From the cell containing the given text, extract its center point as [x, y] coordinate. 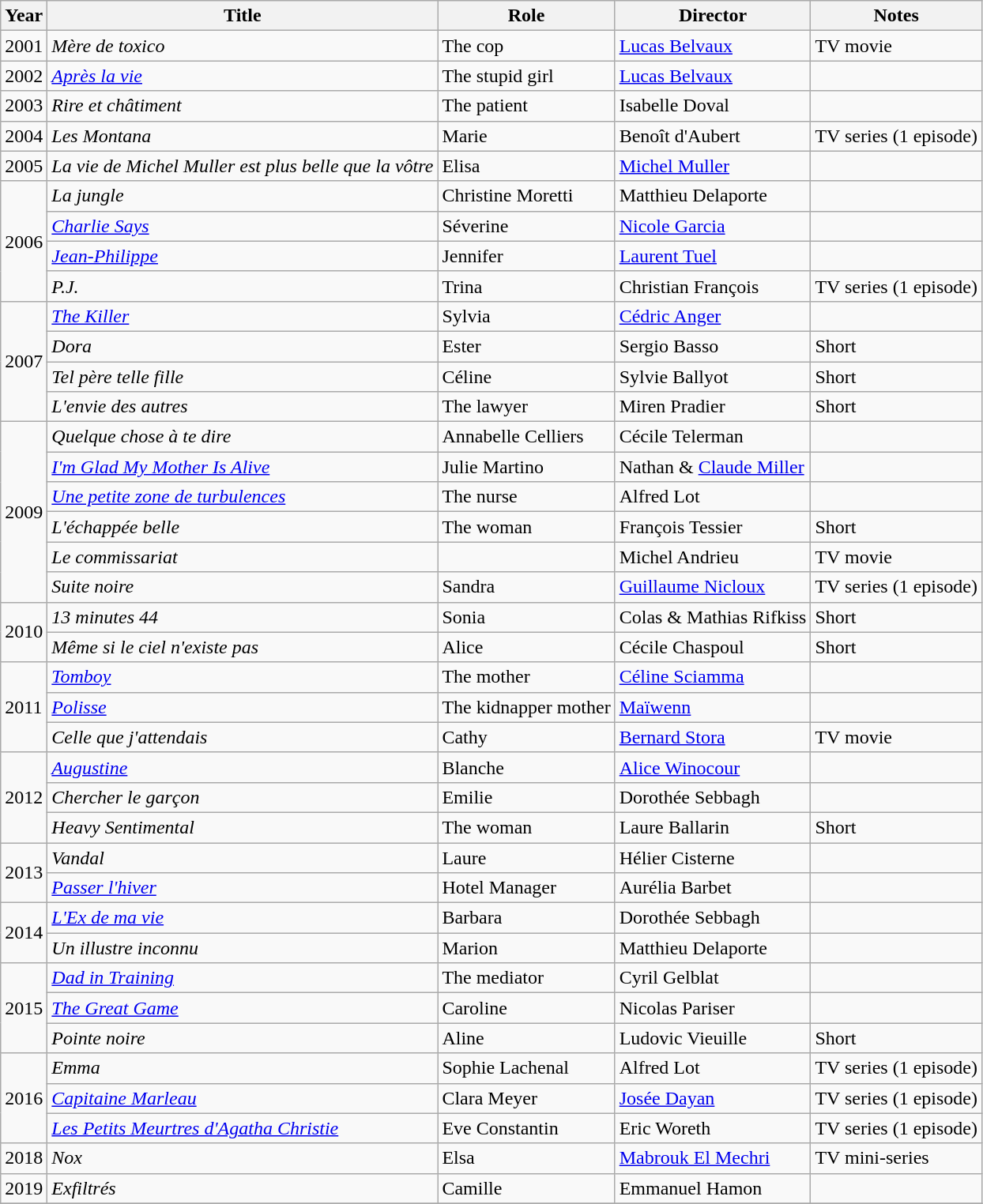
Michel Muller [713, 166]
Nicolas Pariser [713, 1008]
2019 [24, 1188]
Title [243, 16]
The stupid girl [526, 76]
Nicole Garcia [713, 226]
2005 [24, 166]
13 minutes 44 [243, 617]
Christian François [713, 286]
Christine Moretti [526, 196]
Jean-Philippe [243, 256]
Annabelle Celliers [526, 437]
2016 [24, 1098]
Polisse [243, 707]
Augustine [243, 767]
Notes [896, 16]
Eve Constantin [526, 1128]
2014 [24, 933]
Tel père telle fille [243, 377]
Cyril Gelblat [713, 978]
Marie [526, 136]
Blanche [526, 767]
Cathy [526, 737]
Ludovic Vieuille [713, 1038]
2003 [24, 106]
The Great Game [243, 1008]
Aline [526, 1038]
Caroline [526, 1008]
Laurent Tuel [713, 256]
Alice Winocour [713, 767]
Sandra [526, 587]
Marion [526, 948]
Après la vie [243, 76]
Les Montana [243, 136]
Josée Dayan [713, 1098]
The mother [526, 677]
Role [526, 16]
Sylvie Ballyot [713, 377]
The lawyer [526, 407]
TV mini-series [896, 1158]
Un illustre inconnu [243, 948]
La jungle [243, 196]
2011 [24, 707]
Cédric Anger [713, 316]
The Killer [243, 316]
Hotel Manager [526, 888]
Camille [526, 1188]
Sergio Basso [713, 346]
L'Ex de ma vie [243, 918]
Céline Sciamma [713, 677]
L'échappée belle [243, 527]
Ester [526, 346]
2007 [24, 361]
Nathan & Claude Miller [713, 467]
Celle que j'attendais [243, 737]
Même si le ciel n'existe pas [243, 647]
Le commissariat [243, 557]
Rire et châtiment [243, 106]
Séverine [526, 226]
The nurse [526, 497]
Vandal [243, 857]
Emilie [526, 797]
2002 [24, 76]
François Tessier [713, 527]
Cécile Telerman [713, 437]
Chercher le garçon [243, 797]
Exfiltrés [243, 1188]
Hélier Cisterne [713, 857]
Suite noire [243, 587]
Jennifer [526, 256]
Mabrouk El Mechri [713, 1158]
The kidnapper mother [526, 707]
Trina [526, 286]
P.J. [243, 286]
Sonia [526, 617]
Une petite zone de turbulences [243, 497]
Charlie Says [243, 226]
Quelque chose à te dire [243, 437]
2009 [24, 512]
The patient [526, 106]
Elsa [526, 1158]
2018 [24, 1158]
Dad in Training [243, 978]
Barbara [526, 918]
Sylvia [526, 316]
2015 [24, 1008]
La vie de Michel Muller est plus belle que la vôtre [243, 166]
Guillaume Nicloux [713, 587]
Pointe noire [243, 1038]
Year [24, 16]
2001 [24, 46]
2006 [24, 241]
Eric Woreth [713, 1128]
2010 [24, 632]
Colas & Mathias Rifkiss [713, 617]
Sophie Lachenal [526, 1068]
Maïwenn [713, 707]
2013 [24, 872]
Passer l'hiver [243, 888]
Miren Pradier [713, 407]
Céline [526, 377]
Dora [243, 346]
Emmanuel Hamon [713, 1188]
2004 [24, 136]
Aurélia Barbet [713, 888]
L'envie des autres [243, 407]
Les Petits Meurtres d'Agatha Christie [243, 1128]
Director [713, 16]
Michel Andrieu [713, 557]
Mère de toxico [243, 46]
I'm Glad My Mother Is Alive [243, 467]
Tomboy [243, 677]
Isabelle Doval [713, 106]
Cécile Chaspoul [713, 647]
Laure Ballarin [713, 827]
Elisa [526, 166]
Laure [526, 857]
Benoît d'Aubert [713, 136]
2012 [24, 797]
The cop [526, 46]
Heavy Sentimental [243, 827]
Emma [243, 1068]
Clara Meyer [526, 1098]
Bernard Stora [713, 737]
Alice [526, 647]
The mediator [526, 978]
Capitaine Marleau [243, 1098]
Julie Martino [526, 467]
Nox [243, 1158]
